From the cell containing the given text, extract its center point as [X, Y] coordinate. 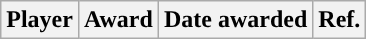
Award [118, 20]
Date awarded [235, 20]
Ref. [340, 20]
Player [40, 20]
